Locate the cell with the specified text and output its (x, y) center coordinate. 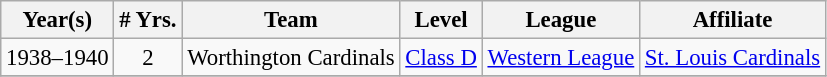
League (560, 20)
St. Louis Cardinals (733, 58)
Worthington Cardinals (291, 58)
Western League (560, 58)
Year(s) (58, 20)
Affiliate (733, 20)
Class D (441, 58)
1938–1940 (58, 58)
Team (291, 20)
# Yrs. (148, 20)
Level (441, 20)
2 (148, 58)
